Detect which cell encompasses the target text, then output its (x, y) center coordinate. 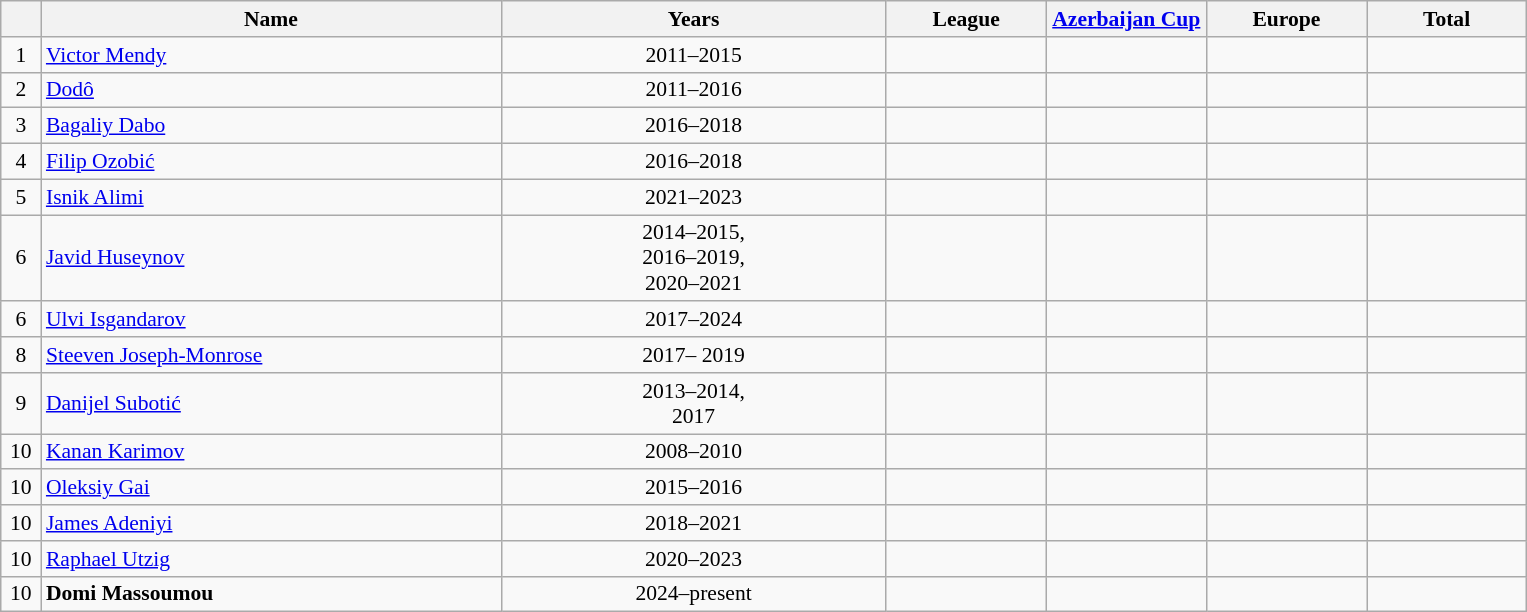
2013–2014, 2017 (694, 404)
Isnik Alimi (271, 197)
Filip Ozobić (271, 162)
2008–2010 (694, 452)
Raphael Utzig (271, 559)
Years (694, 19)
2017– 2019 (694, 355)
Oleksiy Gai (271, 488)
2014–2015, 2016–2019, 2020–2021 (694, 258)
Javid Huseynov (271, 258)
2015–2016 (694, 488)
Dodô (271, 90)
8 (21, 355)
2018–2021 (694, 523)
James Adeniyi (271, 523)
Total (1446, 19)
2020–2023 (694, 559)
Victor Mendy (271, 55)
2021–2023 (694, 197)
2011–2015 (694, 55)
1 (21, 55)
5 (21, 197)
Kanan Karimov (271, 452)
Danijel Subotić (271, 404)
9 (21, 404)
Domi Massoumou (271, 594)
2 (21, 90)
Bagaliy Dabo (271, 126)
League (966, 19)
2011–2016 (694, 90)
Azerbaijan Cup (1126, 19)
2024–present (694, 594)
4 (21, 162)
3 (21, 126)
Ulvi Isgandarov (271, 320)
2017–2024 (694, 320)
Name (271, 19)
Steeven Joseph-Monrose (271, 355)
Europe (1286, 19)
